For the text-containing cell, return its midpoint in [X, Y] coordinate format. 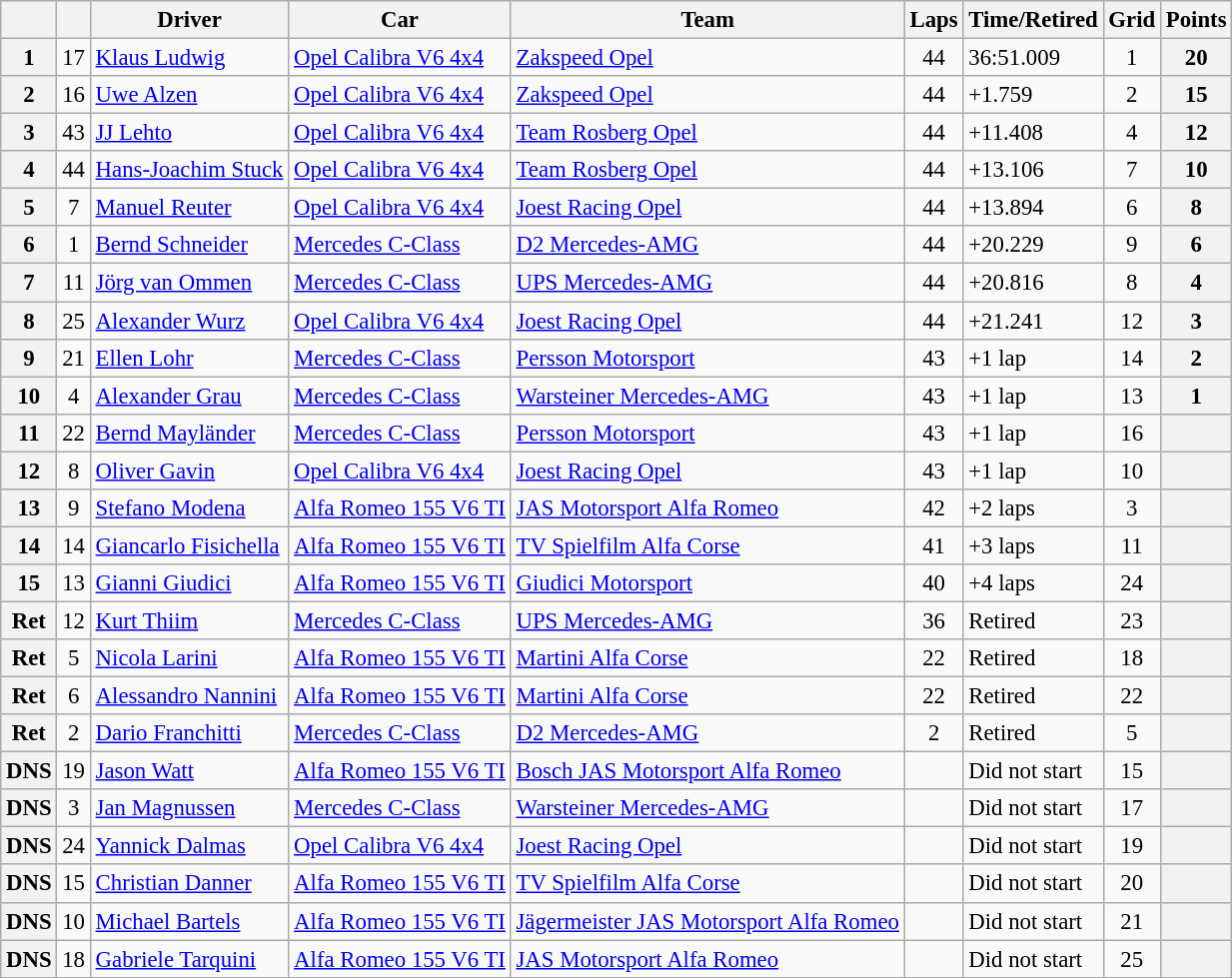
Alessandro Nannini [190, 696]
Alexander Wurz [190, 321]
23 [1131, 620]
+2 laps [1033, 508]
+4 laps [1033, 583]
Gabriele Tarquini [190, 959]
Yannick Dalmas [190, 846]
+11.408 [1033, 133]
+3 laps [1033, 545]
Jan Magnussen [190, 808]
Manuel Reuter [190, 208]
JJ Lehto [190, 133]
Grid [1131, 20]
36:51.009 [1033, 58]
Ellen Lohr [190, 358]
Gianni Giudici [190, 583]
Bernd Schneider [190, 245]
Driver [190, 20]
41 [933, 545]
+20.816 [1033, 283]
Nicola Larini [190, 658]
Dario Franchitti [190, 733]
Points [1195, 20]
Jason Watt [190, 771]
+20.229 [1033, 245]
Giudici Motorsport [707, 583]
Jörg van Ommen [190, 283]
Car [400, 20]
Laps [933, 20]
+1.759 [1033, 95]
36 [933, 620]
42 [933, 508]
Christian Danner [190, 884]
Uwe Alzen [190, 95]
Michael Bartels [190, 921]
Kurt Thiim [190, 620]
Jägermeister JAS Motorsport Alfa Romeo [707, 921]
Klaus Ludwig [190, 58]
Team [707, 20]
Time/Retired [1033, 20]
Bosch JAS Motorsport Alfa Romeo [707, 771]
Bernd Mayländer [190, 433]
Oliver Gavin [190, 471]
Hans-Joachim Stuck [190, 170]
+13.106 [1033, 170]
Stefano Modena [190, 508]
+13.894 [1033, 208]
40 [933, 583]
Alexander Grau [190, 396]
Giancarlo Fisichella [190, 545]
+21.241 [1033, 321]
